Find where the given text appears and provide that cell's center as (x, y) coordinate. 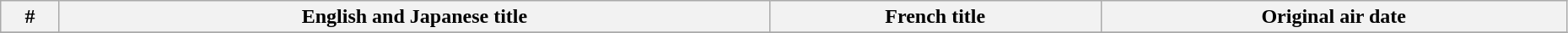
Original air date (1334, 17)
# (30, 17)
English and Japanese title (414, 17)
French title (935, 17)
